Scan for the cell matching the given text and deliver its [x, y] coordinate at center. 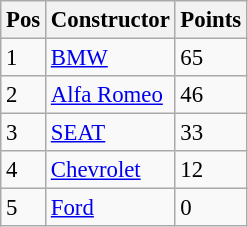
SEAT [111, 133]
0 [210, 208]
5 [24, 208]
4 [24, 170]
33 [210, 133]
Alfa Romeo [111, 95]
3 [24, 133]
Pos [24, 20]
46 [210, 95]
Points [210, 20]
Ford [111, 208]
12 [210, 170]
Constructor [111, 20]
BMW [111, 58]
65 [210, 58]
Chevrolet [111, 170]
1 [24, 58]
2 [24, 95]
